Pinpoint the cell where the given text exists, returning its [x, y] midpoint coordinate. 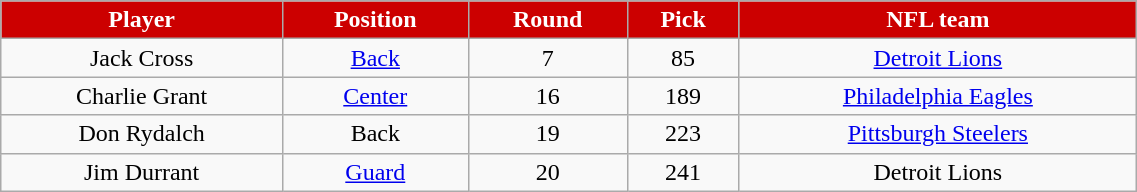
16 [548, 96]
NFL team [938, 20]
Pick [683, 20]
Round [548, 20]
Position [376, 20]
241 [683, 172]
Center [376, 96]
189 [683, 96]
19 [548, 134]
Don Rydalch [142, 134]
Pittsburgh Steelers [938, 134]
20 [548, 172]
223 [683, 134]
Guard [376, 172]
7 [548, 58]
Jack Cross [142, 58]
Player [142, 20]
Jim Durrant [142, 172]
Philadelphia Eagles [938, 96]
85 [683, 58]
Charlie Grant [142, 96]
